Capture the cell that displays the provided text and extract its [x, y] central coordinate. 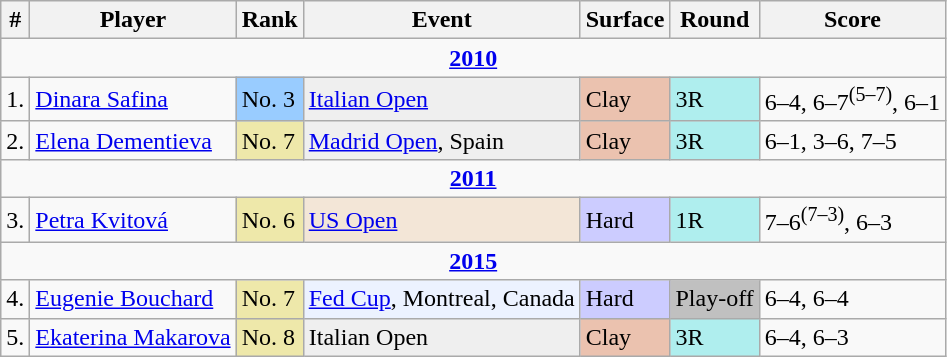
6–4, 6–7(5–7), 6–1 [852, 100]
6–4, 6–4 [852, 299]
2. [16, 140]
5. [16, 337]
Madrid Open, Spain [442, 140]
# [16, 20]
No. 8 [270, 337]
6–4, 6–3 [852, 337]
2011 [474, 178]
Dinara Safina [133, 100]
Eugenie Bouchard [133, 299]
Score [852, 20]
No. 3 [270, 100]
Elena Dementieva [133, 140]
Petra Kvitová [133, 220]
6–1, 3–6, 7–5 [852, 140]
Surface [625, 20]
2015 [474, 261]
US Open [442, 220]
Play-off [714, 299]
1R [714, 220]
4. [16, 299]
2010 [474, 58]
Ekaterina Makarova [133, 337]
3. [16, 220]
Fed Cup, Montreal, Canada [442, 299]
No. 6 [270, 220]
Event [442, 20]
1. [16, 100]
7–6(7–3), 6–3 [852, 220]
Player [133, 20]
Rank [270, 20]
Round [714, 20]
